Provide the [x, y] coordinate of the cell's center where the given text is located.  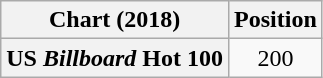
200 [276, 58]
Chart (2018) [115, 20]
US Billboard Hot 100 [115, 58]
Position [276, 20]
